Scan for the cell matching the given text and deliver its (x, y) coordinate at center. 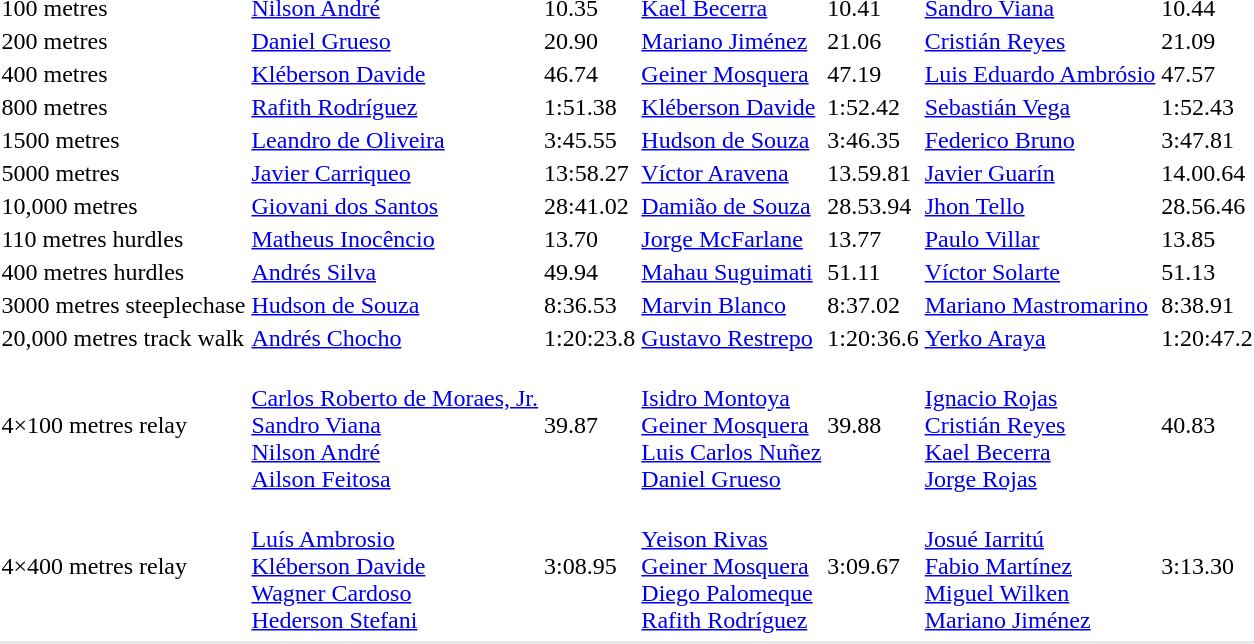
28.53.94 (873, 206)
Javier Carriqueo (395, 173)
400 metres (124, 74)
20.90 (590, 41)
3:09.67 (873, 566)
Cristián Reyes (1040, 41)
Geiner Mosquera (732, 74)
Josué IarritúFabio MartínezMiguel WilkenMariano Jiménez (1040, 566)
20,000 metres track walk (124, 338)
Luís AmbrosioKléberson DavideWagner CardosoHederson Stefani (395, 566)
Gustavo Restrepo (732, 338)
4×100 metres relay (124, 425)
51.11 (873, 272)
39.87 (590, 425)
Carlos Roberto de Moraes, Jr.Sandro VianaNilson AndréAilson Feitosa (395, 425)
21.06 (873, 41)
10,000 metres (124, 206)
1:52.42 (873, 107)
Damião de Souza (732, 206)
Marvin Blanco (732, 305)
400 metres hurdles (124, 272)
8:37.02 (873, 305)
Yerko Araya (1040, 338)
3000 metres steeplechase (124, 305)
46.74 (590, 74)
Víctor Solarte (1040, 272)
Mahau Suguimati (732, 272)
Sebastián Vega (1040, 107)
21.09 (1207, 41)
Andrés Chocho (395, 338)
Rafith Rodríguez (395, 107)
28:41.02 (590, 206)
8:36.53 (590, 305)
5000 metres (124, 173)
Jorge McFarlane (732, 239)
Andrés Silva (395, 272)
47.19 (873, 74)
Ignacio RojasCristián ReyesKael BecerraJorge Rojas (1040, 425)
1:20:47.2 (1207, 338)
1:52.43 (1207, 107)
1:20:36.6 (873, 338)
Javier Guarín (1040, 173)
14.00.64 (1207, 173)
Leandro de Oliveira (395, 140)
Luis Eduardo Ambrósio (1040, 74)
13.59.81 (873, 173)
13.70 (590, 239)
Jhon Tello (1040, 206)
200 metres (124, 41)
Daniel Grueso (395, 41)
Yeison RivasGeiner MosqueraDiego PalomequeRafith Rodríguez (732, 566)
Paulo Villar (1040, 239)
Isidro MontoyaGeiner MosqueraLuis Carlos NuñezDaniel Grueso (732, 425)
47.57 (1207, 74)
3:45.55 (590, 140)
49.94 (590, 272)
3:13.30 (1207, 566)
51.13 (1207, 272)
3:46.35 (873, 140)
1:20:23.8 (590, 338)
Matheus Inocêncio (395, 239)
Mariano Jiménez (732, 41)
Federico Bruno (1040, 140)
1:51.38 (590, 107)
40.83 (1207, 425)
13.77 (873, 239)
3:47.81 (1207, 140)
13:58.27 (590, 173)
13.85 (1207, 239)
800 metres (124, 107)
110 metres hurdles (124, 239)
3:08.95 (590, 566)
28.56.46 (1207, 206)
Giovani dos Santos (395, 206)
1500 metres (124, 140)
Mariano Mastromarino (1040, 305)
39.88 (873, 425)
Víctor Aravena (732, 173)
4×400 metres relay (124, 566)
8:38.91 (1207, 305)
